Extract the (x, y) coordinate from the center of the cell holding the provided text.  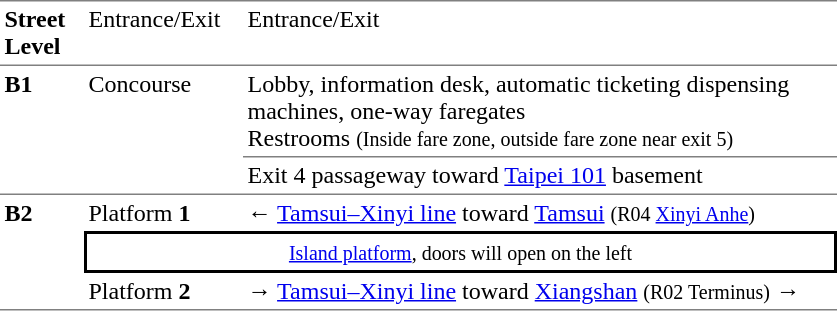
Exit 4 passageway toward Taipei 101 basement (540, 176)
Concourse (164, 130)
Lobby, information desk, automatic ticketing dispensing machines, one-way faregatesRestrooms (Inside fare zone, outside fare zone near exit 5) (540, 111)
← Tamsui–Xinyi line toward Tamsui (R04 Xinyi Anhe) (540, 213)
B1 (42, 130)
→ Tamsui–Xinyi line toward Xiangshan (R02 Terminus) → (540, 292)
B2 (42, 253)
Street Level (42, 33)
Platform 2 (164, 292)
Platform 1 (164, 213)
Island platform, doors will open on the left (460, 252)
